From the cell containing the given text, extract its center point as [X, Y] coordinate. 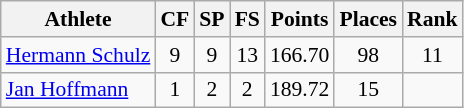
FS [248, 19]
Places [368, 19]
166.70 [300, 55]
Hermann Schulz [78, 55]
Jan Hoffmann [78, 90]
11 [432, 55]
189.72 [300, 90]
Athlete [78, 19]
SP [212, 19]
13 [248, 55]
98 [368, 55]
CF [174, 19]
15 [368, 90]
1 [174, 90]
Points [300, 19]
Rank [432, 19]
